Output the [x, y] coordinate of the center of the cell containing the given text.  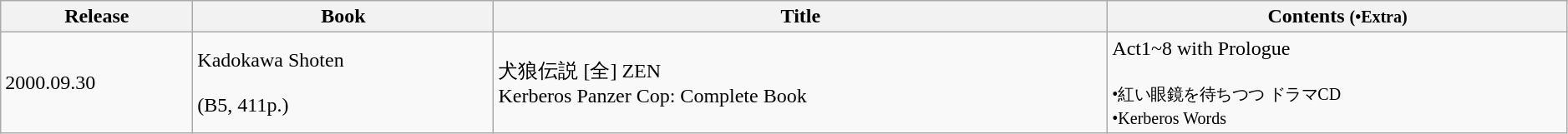
Kadokawa Shoten(B5, 411p.) [343, 83]
Release [97, 17]
Title [800, 17]
Contents (•Extra) [1337, 17]
Book [343, 17]
犬狼伝説 [全] ZENKerberos Panzer Cop: Complete Book [800, 83]
2000.09.30 [97, 83]
Act1~8 with Prologue•紅い眼鏡を待ちつつ ドラマCD•Kerberos Words [1337, 83]
